Capture the cell that displays the provided text and extract its [X, Y] central coordinate. 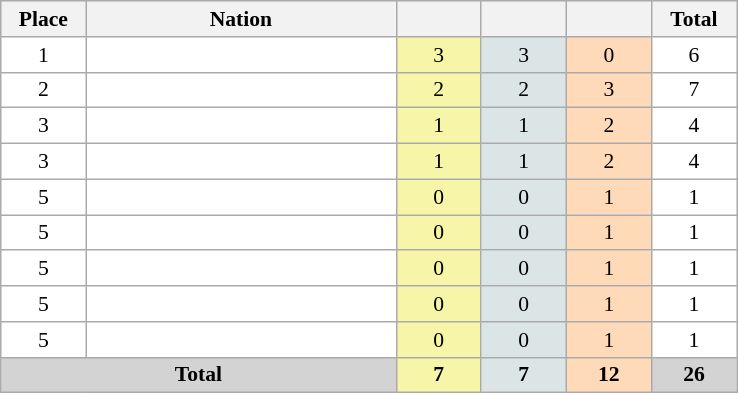
26 [694, 375]
12 [608, 375]
Place [44, 19]
Nation [241, 19]
6 [694, 55]
